Return the (X, Y) coordinate for the center point of the cell that contains the specified text.  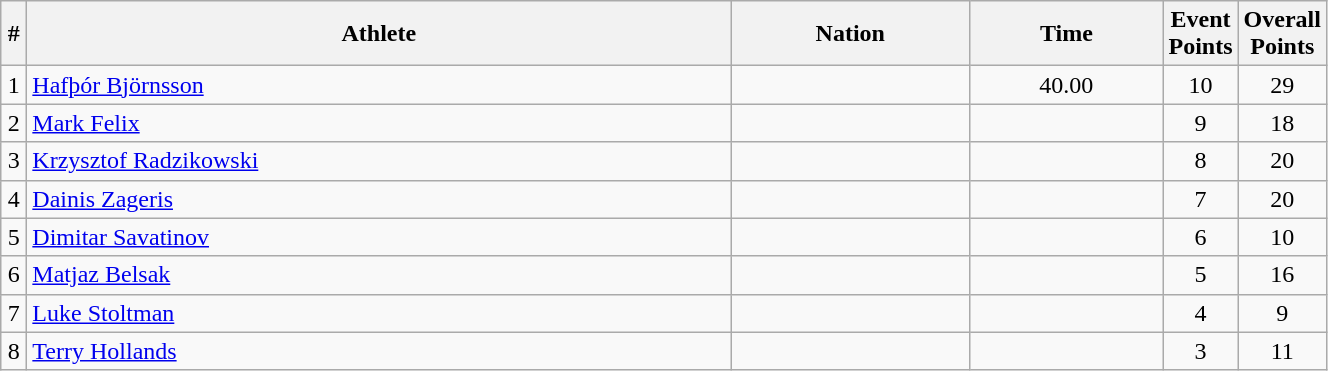
Dainis Zageris (379, 199)
Athlete (379, 34)
16 (1282, 275)
40.00 (1066, 85)
2 (14, 123)
1 (14, 85)
Time (1066, 34)
29 (1282, 85)
Mark Felix (379, 123)
Krzysztof Radzikowski (379, 161)
Terry Hollands (379, 351)
# (14, 34)
Nation (850, 34)
11 (1282, 351)
Hafþór Björnsson (379, 85)
Matjaz Belsak (379, 275)
Overall Points (1282, 34)
Luke Stoltman (379, 313)
18 (1282, 123)
Dimitar Savatinov (379, 237)
Event Points (1200, 34)
